Return the [X, Y] coordinate for the center point of the cell that contains the specified text.  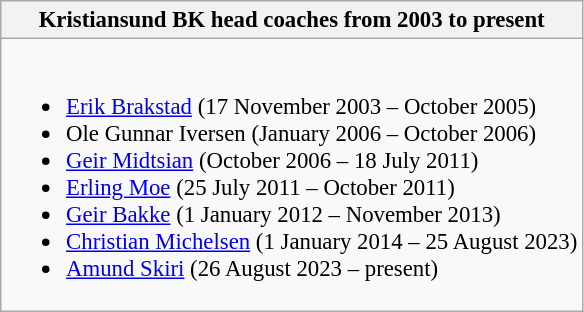
Kristiansund BK head coaches from 2003 to present [292, 20]
